Determine the [x, y] coordinate at the center of the cell enclosing the given text.  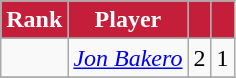
2 [200, 58]
Player [128, 20]
Rank [34, 20]
1 [222, 58]
Jon Bakero [128, 58]
